Determine the (x, y) coordinate at the center of the cell enclosing the given text.  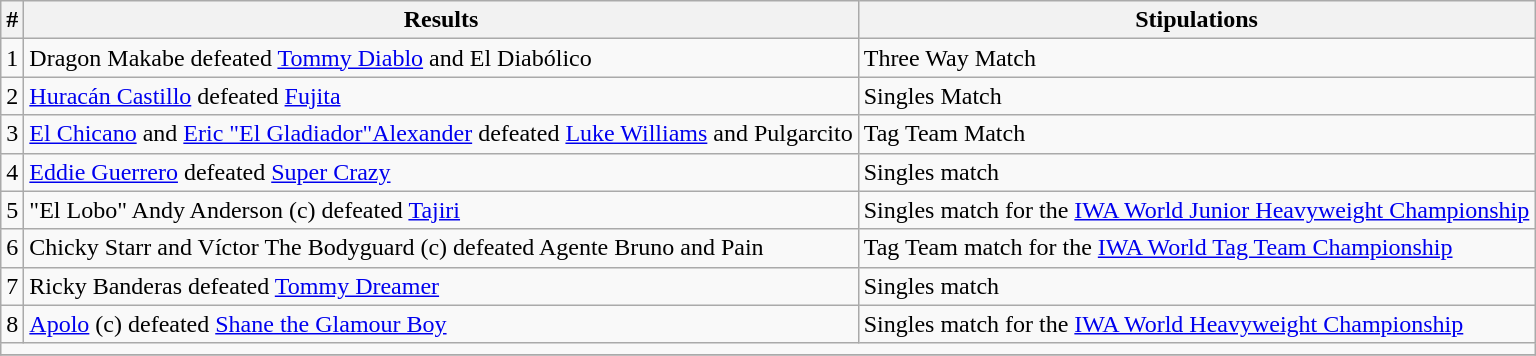
1 (12, 58)
2 (12, 96)
Singles Match (1196, 96)
Singles match for the IWA World Junior Heavyweight Championship (1196, 210)
Dragon Makabe defeated Tommy Diablo and El Diabólico (441, 58)
Three Way Match (1196, 58)
"El Lobo" Andy Anderson (c) defeated Tajiri (441, 210)
# (12, 20)
4 (12, 172)
7 (12, 286)
Eddie Guerrero defeated Super Crazy (441, 172)
8 (12, 324)
Tag Team match for the IWA World Tag Team Championship (1196, 248)
Singles match for the IWA World Heavyweight Championship (1196, 324)
3 (12, 134)
Ricky Banderas defeated Tommy Dreamer (441, 286)
Huracán Castillo defeated Fujita (441, 96)
5 (12, 210)
Results (441, 20)
6 (12, 248)
Chicky Starr and Víctor The Bodyguard (c) defeated Agente Bruno and Pain (441, 248)
Tag Team Match (1196, 134)
Apolo (c) defeated Shane the Glamour Boy (441, 324)
El Chicano and Eric "El Gladiador"Alexander defeated Luke Williams and Pulgarcito (441, 134)
Stipulations (1196, 20)
